Provide the (X, Y) coordinate of the cell's center where the given text is located.  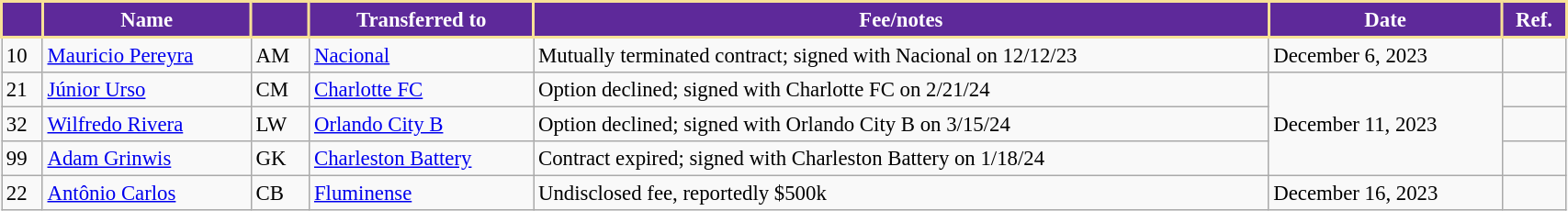
CB (279, 194)
Júnior Urso (147, 90)
Charlotte FC (422, 90)
Name (147, 20)
10 (22, 55)
December 6, 2023 (1385, 55)
Date (1385, 20)
Wilfredo Rivera (147, 125)
Option declined; signed with Charlotte FC on 2/21/24 (901, 90)
Mutually terminated contract; signed with Nacional on 12/12/23 (901, 55)
LW (279, 125)
22 (22, 194)
Fluminense (422, 194)
Antônio Carlos (147, 194)
99 (22, 159)
Option declined; signed with Orlando City B on 3/15/24 (901, 125)
GK (279, 159)
Transferred to (422, 20)
21 (22, 90)
Contract expired; signed with Charleston Battery on 1/18/24 (901, 159)
December 16, 2023 (1385, 194)
Mauricio Pereyra (147, 55)
Adam Grinwis (147, 159)
Undisclosed fee, reportedly $500k (901, 194)
December 11, 2023 (1385, 125)
Fee/notes (901, 20)
Ref. (1534, 20)
32 (22, 125)
CM (279, 90)
Nacional (422, 55)
AM (279, 55)
Charleston Battery (422, 159)
Orlando City B (422, 125)
